From the cell containing the given text, extract its center point as (x, y) coordinate. 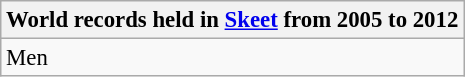
World records held in Skeet from 2005 to 2012 (232, 20)
Men (232, 58)
